Determine the [X, Y] coordinate at the center of the cell enclosing the given text.  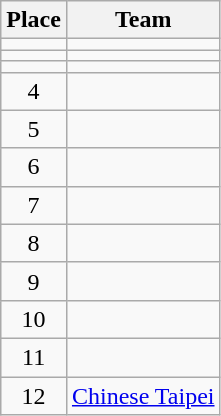
4 [34, 91]
10 [34, 319]
6 [34, 167]
7 [34, 205]
Team [143, 20]
8 [34, 243]
12 [34, 395]
Chinese Taipei [143, 395]
Place [34, 20]
5 [34, 129]
11 [34, 357]
9 [34, 281]
